Extract the [X, Y] coordinate from the center of the cell holding the provided text.  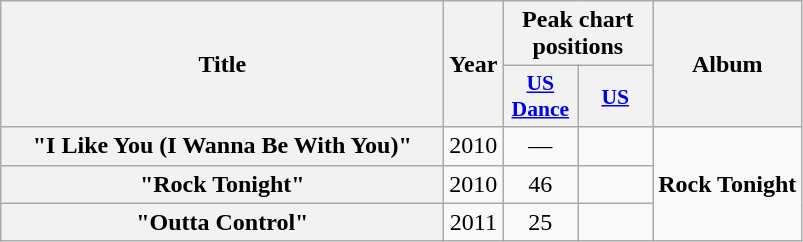
46 [540, 184]
Year [474, 64]
Title [222, 64]
US Dance [540, 96]
"I Like You (I Wanna Be With You)" [222, 146]
Album [728, 64]
2011 [474, 222]
25 [540, 222]
Rock Tonight [728, 184]
"Outta Control" [222, 222]
— [540, 146]
Peak chart positions [578, 34]
US [616, 96]
"Rock Tonight" [222, 184]
